Provide the [X, Y] coordinate of the cell's center where the given text is located.  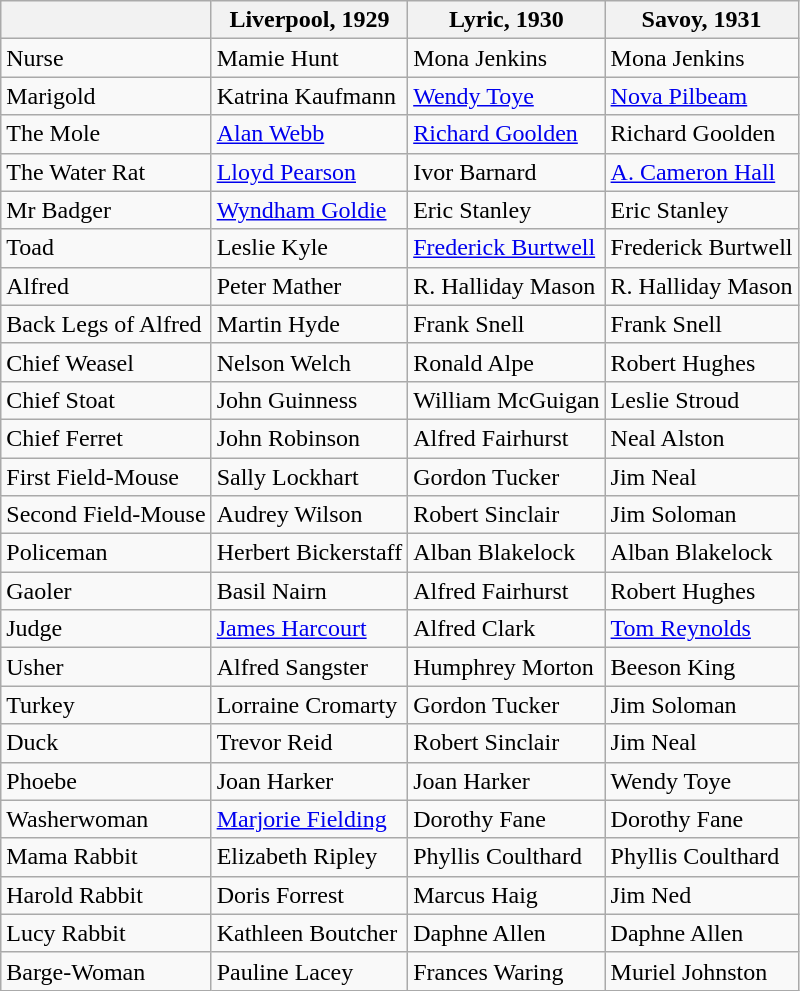
Katrina Kaufmann [310, 96]
Elizabeth Ripley [310, 857]
Wyndham Goldie [310, 210]
Mamie Hunt [310, 58]
Ronald Alpe [506, 362]
Pauline Lacey [310, 971]
Trevor Reid [310, 743]
Second Field-Mouse [106, 515]
Jim Ned [702, 895]
Marjorie Fielding [310, 819]
William McGuigan [506, 400]
Leslie Kyle [310, 248]
Judge [106, 629]
Washerwoman [106, 819]
Frances Waring [506, 971]
Marcus Haig [506, 895]
Muriel Johnston [702, 971]
Tom Reynolds [702, 629]
Policeman [106, 553]
Peter Mather [310, 286]
Lorraine Cromarty [310, 705]
Lucy Rabbit [106, 933]
Lloyd Pearson [310, 172]
Turkey [106, 705]
Alfred Clark [506, 629]
Martin Hyde [310, 324]
Harold Rabbit [106, 895]
Basil Nairn [310, 591]
Lyric, 1930 [506, 20]
Humphrey Morton [506, 667]
Chief Stoat [106, 400]
Mama Rabbit [106, 857]
Herbert Bickerstaff [310, 553]
John Robinson [310, 438]
Gaoler [106, 591]
Alan Webb [310, 134]
Leslie Stroud [702, 400]
Beeson King [702, 667]
Sally Lockhart [310, 477]
Liverpool, 1929 [310, 20]
First Field-Mouse [106, 477]
Marigold [106, 96]
The Water Rat [106, 172]
James Harcourt [310, 629]
Ivor Barnard [506, 172]
Usher [106, 667]
Alfred Sangster [310, 667]
Duck [106, 743]
Barge-Woman [106, 971]
Nurse [106, 58]
Kathleen Boutcher [310, 933]
Chief Ferret [106, 438]
A. Cameron Hall [702, 172]
Mr Badger [106, 210]
The Mole [106, 134]
Audrey Wilson [310, 515]
Neal Alston [702, 438]
Nova Pilbeam [702, 96]
John Guinness [310, 400]
Savoy, 1931 [702, 20]
Toad [106, 248]
Alfred [106, 286]
Back Legs of Alfred [106, 324]
Nelson Welch [310, 362]
Doris Forrest [310, 895]
Phoebe [106, 781]
Chief Weasel [106, 362]
